Identify which cell holds the provided text, then report its [x, y] central coordinate. 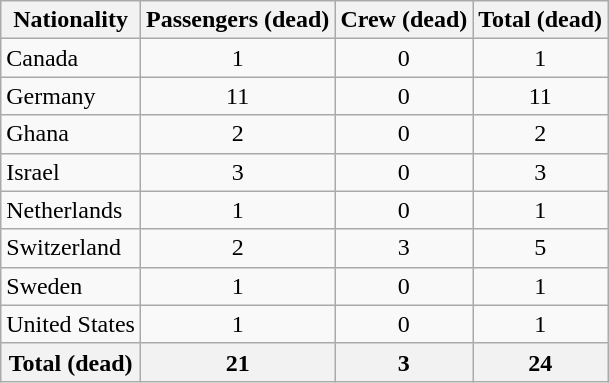
Passengers (dead) [237, 20]
5 [540, 248]
Canada [71, 58]
Israel [71, 172]
Netherlands [71, 210]
United States [71, 324]
Nationality [71, 20]
21 [237, 362]
Germany [71, 96]
Sweden [71, 286]
Ghana [71, 134]
Crew (dead) [404, 20]
Switzerland [71, 248]
24 [540, 362]
